Determine the [x, y] coordinate at the center of the cell enclosing the given text.  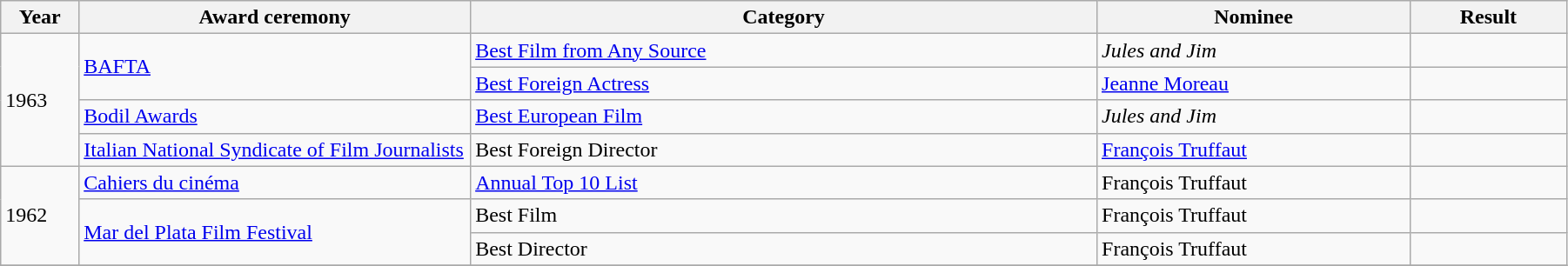
Best Director [784, 249]
Nominee [1254, 17]
Cahiers du cinéma [275, 183]
Best European Film [784, 116]
Best Film from Any Source [784, 50]
Best Film [784, 216]
Best Foreign Actress [784, 83]
Mar del Plata Film Festival [275, 232]
Result [1488, 17]
Italian National Syndicate of Film Journalists [275, 150]
Year [40, 17]
Jeanne Moreau [1254, 83]
1962 [40, 216]
1963 [40, 100]
Bodil Awards [275, 116]
Annual Top 10 List [784, 183]
BAFTA [275, 67]
Best Foreign Director [784, 150]
Category [784, 17]
Award ceremony [275, 17]
